Scan for the cell matching the given text and deliver its (x, y) coordinate at center. 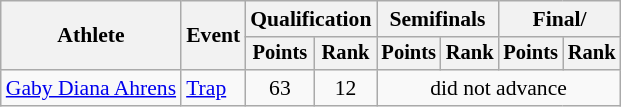
Final/ (559, 19)
Qualification (310, 19)
12 (346, 88)
Gaby Diana Ahrens (91, 88)
Trap (213, 88)
Semifinals (437, 19)
63 (280, 88)
did not advance (498, 88)
Athlete (91, 36)
Event (213, 36)
